Capture the cell that displays the provided text and extract its (X, Y) central coordinate. 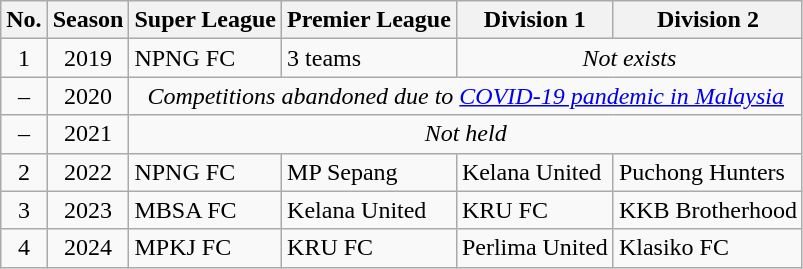
Not exists (629, 58)
2020 (88, 96)
3 (24, 210)
Puchong Hunters (708, 172)
2022 (88, 172)
3 teams (370, 58)
Division 1 (534, 20)
2024 (88, 248)
MBSA FC (206, 210)
4 (24, 248)
2019 (88, 58)
Season (88, 20)
Division 2 (708, 20)
Perlima United (534, 248)
Klasiko FC (708, 248)
1 (24, 58)
Premier League (370, 20)
2021 (88, 134)
Not held (466, 134)
Competitions abandoned due to COVID-19 pandemic in Malaysia (466, 96)
No. (24, 20)
MP Sepang (370, 172)
Super League (206, 20)
MPKJ FC (206, 248)
2023 (88, 210)
KKB Brotherhood (708, 210)
2 (24, 172)
